Capture the cell that displays the provided text and extract its [X, Y] central coordinate. 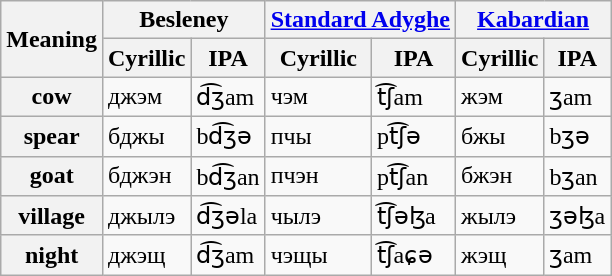
Standard Adyghe [360, 20]
чэщы [318, 255]
бжы [500, 136]
пчэн [318, 176]
cow [52, 97]
spear [52, 136]
bʒan [578, 176]
d͡ʒəla [228, 216]
жэщ [500, 255]
пчы [318, 136]
чэм [318, 97]
bʒə [578, 136]
жылэ [500, 216]
t͡ʃam [414, 97]
pt͡ʃan [414, 176]
Kabardian [534, 20]
Besleney [184, 20]
Meaning [52, 39]
goat [52, 176]
bd͡ʒə [228, 136]
жэм [500, 97]
джэщ [146, 255]
t͡ʃəɮa [414, 216]
джэм [146, 97]
t͡ʃaɕə [414, 255]
бджы [146, 136]
pt͡ʃə [414, 136]
bd͡ʒan [228, 176]
ʒəɮa [578, 216]
чылэ [318, 216]
бджэн [146, 176]
джылэ [146, 216]
бжэн [500, 176]
night [52, 255]
village [52, 216]
